Return the (x, y) coordinate for the center point of the cell that contains the specified text.  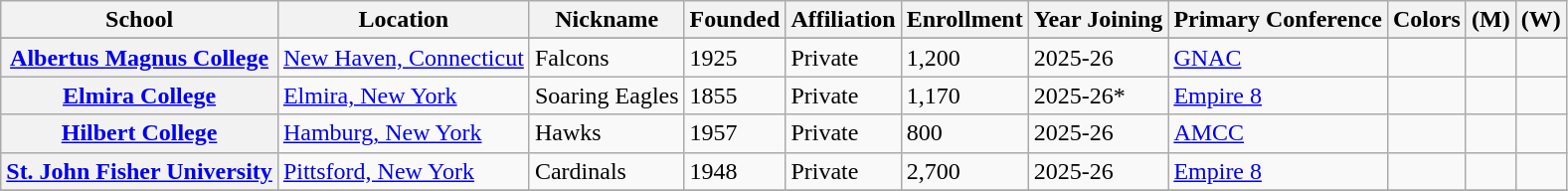
1948 (735, 171)
Location (404, 20)
Elmira College (139, 95)
AMCC (1279, 133)
1925 (735, 58)
Hawks (607, 133)
Albertus Magnus College (139, 58)
Enrollment (964, 20)
Elmira, New York (404, 95)
Falcons (607, 58)
School (139, 20)
St. John Fisher University (139, 171)
(M) (1490, 20)
1957 (735, 133)
Year Joining (1098, 20)
GNAC (1279, 58)
Soaring Eagles (607, 95)
2025-26* (1098, 95)
1,170 (964, 95)
Founded (735, 20)
2,700 (964, 171)
Nickname (607, 20)
Affiliation (843, 20)
Hilbert College (139, 133)
1,200 (964, 58)
800 (964, 133)
Colors (1426, 20)
Hamburg, New York (404, 133)
New Haven, Connecticut (404, 58)
1855 (735, 95)
(W) (1541, 20)
Pittsford, New York (404, 171)
Primary Conference (1279, 20)
Cardinals (607, 171)
